Find where the given text appears and provide that cell's center as [x, y] coordinate. 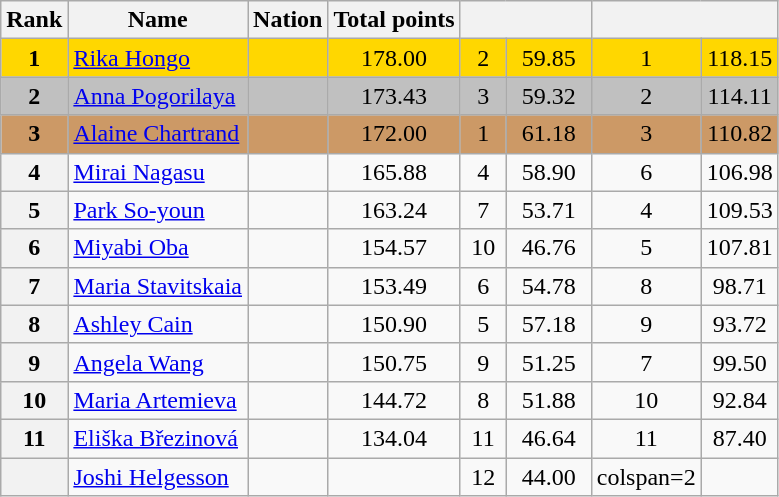
51.88 [548, 400]
Joshi Helgesson [158, 477]
59.85 [548, 58]
Maria Stavitskaia [158, 286]
Name [158, 20]
Eliška Březinová [158, 438]
12 [483, 477]
118.15 [740, 58]
163.24 [394, 210]
61.18 [548, 134]
Rank [34, 20]
178.00 [394, 58]
54.78 [548, 286]
Angela Wang [158, 362]
106.98 [740, 172]
172.00 [394, 134]
Ashley Cain [158, 324]
Total points [394, 20]
165.88 [394, 172]
Park So-youn [158, 210]
173.43 [394, 96]
53.71 [548, 210]
109.53 [740, 210]
59.32 [548, 96]
Miyabi Oba [158, 248]
Nation [288, 20]
51.25 [548, 362]
92.84 [740, 400]
58.90 [548, 172]
134.04 [394, 438]
114.11 [740, 96]
Alaine Chartrand [158, 134]
98.71 [740, 286]
150.75 [394, 362]
Rika Hongo [158, 58]
144.72 [394, 400]
Anna Pogorilaya [158, 96]
87.40 [740, 438]
46.64 [548, 438]
154.57 [394, 248]
93.72 [740, 324]
153.49 [394, 286]
107.81 [740, 248]
colspan=2 [646, 477]
Maria Artemieva [158, 400]
150.90 [394, 324]
44.00 [548, 477]
57.18 [548, 324]
110.82 [740, 134]
46.76 [548, 248]
99.50 [740, 362]
Mirai Nagasu [158, 172]
